Scan for the cell matching the given text and deliver its (X, Y) coordinate at center. 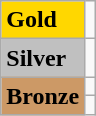
Gold (43, 20)
Silver (43, 58)
Bronze (43, 96)
